Identify which cell holds the provided text, then report its (x, y) central coordinate. 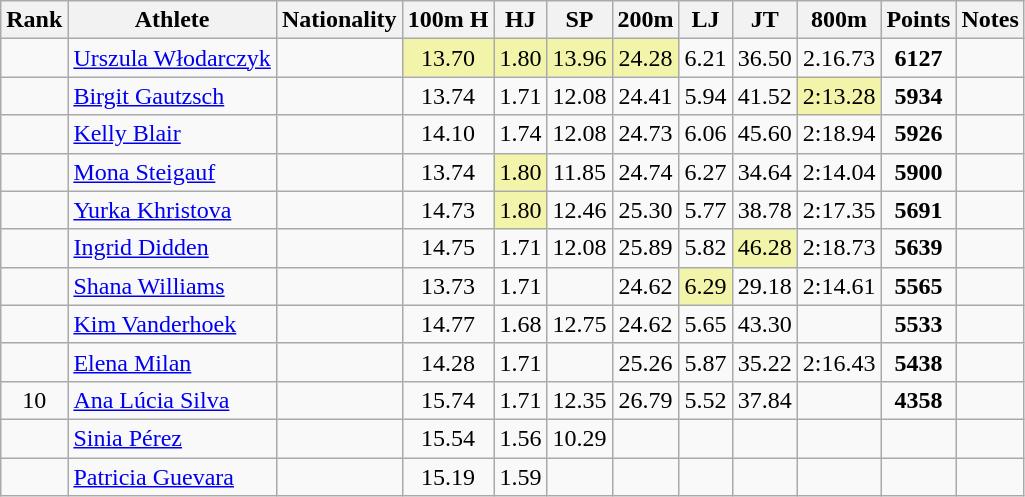
5934 (918, 96)
Elena Milan (172, 362)
Yurka Khristova (172, 210)
24.74 (646, 172)
2:13.28 (839, 96)
1.74 (520, 134)
2.16.73 (839, 58)
JT (764, 20)
1.56 (520, 438)
10.29 (580, 438)
15.19 (448, 477)
38.78 (764, 210)
43.30 (764, 324)
14.73 (448, 210)
11.85 (580, 172)
14.75 (448, 248)
200m (646, 20)
10 (34, 400)
15.74 (448, 400)
12.75 (580, 324)
Shana Williams (172, 286)
25.89 (646, 248)
Rank (34, 20)
6.29 (706, 286)
45.60 (764, 134)
Nationality (339, 20)
5639 (918, 248)
5.52 (706, 400)
12.35 (580, 400)
5.94 (706, 96)
Notes (990, 20)
34.64 (764, 172)
5691 (918, 210)
5438 (918, 362)
1.59 (520, 477)
Birgit Gautzsch (172, 96)
Urszula Włodarczyk (172, 58)
SP (580, 20)
25.26 (646, 362)
5533 (918, 324)
Ana Lúcia Silva (172, 400)
46.28 (764, 248)
5900 (918, 172)
5926 (918, 134)
Sinia Pérez (172, 438)
41.52 (764, 96)
2:18.94 (839, 134)
15.54 (448, 438)
Athlete (172, 20)
6127 (918, 58)
5.77 (706, 210)
6.21 (706, 58)
HJ (520, 20)
14.28 (448, 362)
Patricia Guevara (172, 477)
800m (839, 20)
100m H (448, 20)
2:16.43 (839, 362)
26.79 (646, 400)
5565 (918, 286)
37.84 (764, 400)
Points (918, 20)
35.22 (764, 362)
2:17.35 (839, 210)
4358 (918, 400)
Mona Steigauf (172, 172)
5.87 (706, 362)
13.96 (580, 58)
5.82 (706, 248)
Kim Vanderhoek (172, 324)
13.73 (448, 286)
2:14.61 (839, 286)
36.50 (764, 58)
5.65 (706, 324)
29.18 (764, 286)
2:14.04 (839, 172)
24.28 (646, 58)
24.73 (646, 134)
25.30 (646, 210)
Kelly Blair (172, 134)
24.41 (646, 96)
6.27 (706, 172)
1.68 (520, 324)
14.77 (448, 324)
13.70 (448, 58)
12.46 (580, 210)
6.06 (706, 134)
Ingrid Didden (172, 248)
2:18.73 (839, 248)
14.10 (448, 134)
LJ (706, 20)
